Return the [x, y] coordinate for the center point of the cell that contains the specified text.  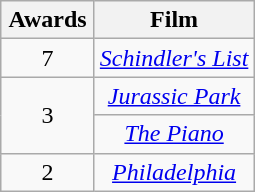
Film [174, 20]
Awards [48, 20]
2 [48, 172]
7 [48, 58]
Schindler's List [174, 58]
The Piano [174, 134]
Jurassic Park [174, 96]
3 [48, 115]
Philadelphia [174, 172]
